For the text-containing cell, return its midpoint in [X, Y] coordinate format. 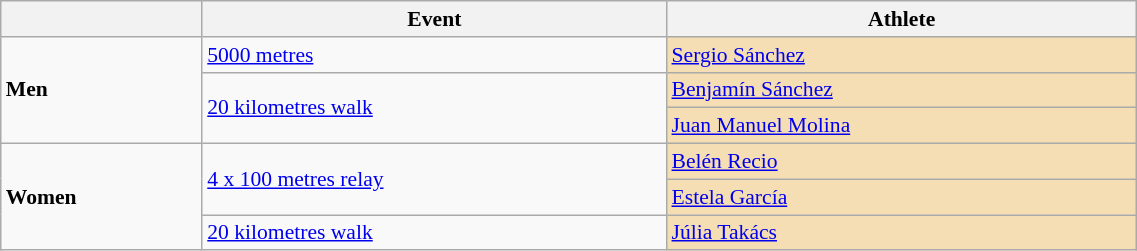
Belén Recio [901, 162]
Júlia Takács [901, 233]
4 x 100 metres relay [434, 180]
Benjamín Sánchez [901, 90]
Women [102, 198]
5000 metres [434, 55]
Event [434, 19]
Juan Manuel Molina [901, 126]
Men [102, 90]
Estela García [901, 197]
Sergio Sánchez [901, 55]
Athlete [901, 19]
